Scan for the cell matching the given text and deliver its (x, y) coordinate at center. 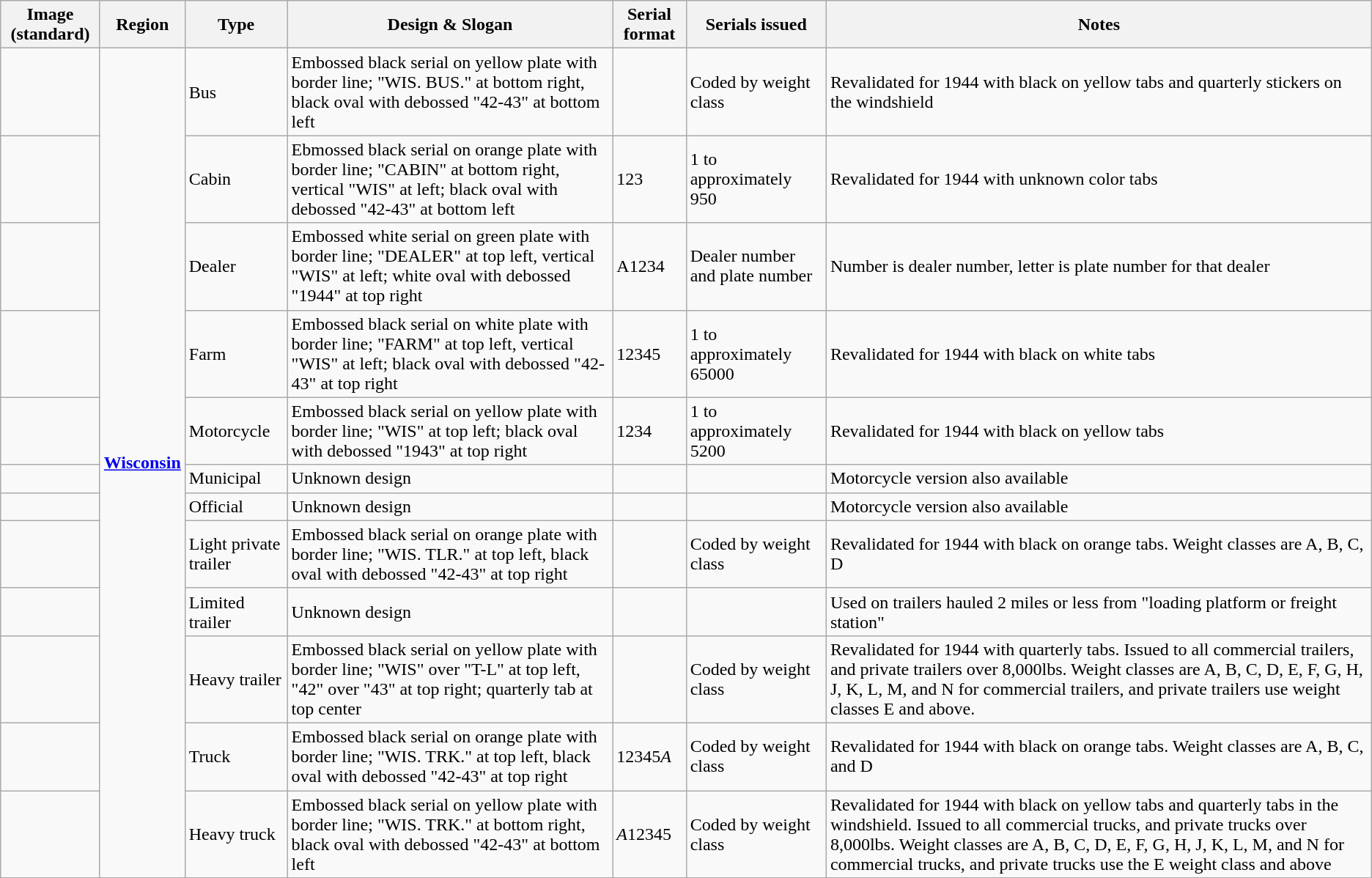
A1234 (649, 267)
Embossed black serial on orange plate with border line; "WIS. TRK." at top left, black oval with debossed "42-43" at top right (450, 756)
12345A (649, 756)
Motorcycle (236, 431)
Number is dealer number, letter is plate number for that dealer (1099, 267)
Revalidated for 1944 with black on yellow tabs (1099, 431)
Embossed black serial on white plate with border line; "FARM" at top left, vertical "WIS" at left; black oval with debossed "42-43" at top right (450, 353)
Embossed black serial on yellow plate with border line; "WIS. BUS." at bottom right, black oval with debossed "42-43" at bottom left (450, 92)
Cabin (236, 179)
Serial format (649, 25)
Light private trailer (236, 554)
Heavy truck (236, 834)
Type (236, 25)
Official (236, 506)
Revalidated for 1944 with black on white tabs (1099, 353)
Embossed black serial on yellow plate with border line; "WIS. TRK." at bottom right, black oval with debossed "42-43" at bottom left (450, 834)
Design & Slogan (450, 25)
Used on trailers hauled 2 miles or less from "loading platform or freight station" (1099, 611)
Heavy trailer (236, 679)
Dealer (236, 267)
Revalidated for 1944 with black on orange tabs. Weight classes are A, B, C, and D (1099, 756)
1234 (649, 431)
Embossed black serial on orange plate with border line; "WIS. TLR." at top left, black oval with debossed "42-43" at top right (450, 554)
Limited trailer (236, 611)
123 (649, 179)
Embossed black serial on yellow plate with border line; "WIS" over "T-L" at top left, "42" over "43" at top right; quarterly tab at top center (450, 679)
Truck (236, 756)
Municipal (236, 479)
Region (142, 25)
12345 (649, 353)
Revalidated for 1944 with unknown color tabs (1099, 179)
A12345 (649, 834)
1 to approximately 5200 (756, 431)
Serials issued (756, 25)
Revalidated for 1944 with black on orange tabs. Weight classes are A, B, C, D (1099, 554)
Wisconsin (142, 463)
1 to approximately 65000 (756, 353)
Embossed white serial on green plate with border line; "DEALER" at top left, vertical "WIS" at left; white oval with debossed "1944" at top right (450, 267)
Embossed black serial on yellow plate with border line; "WIS" at top left; black oval with debossed "1943" at top right (450, 431)
Bus (236, 92)
1 to approximately 950 (756, 179)
Farm (236, 353)
Dealer number and plate number (756, 267)
Notes (1099, 25)
Image (standard) (51, 25)
Revalidated for 1944 with black on yellow tabs and quarterly stickers on the windshield (1099, 92)
